Locate the cell with the specified text and output its [x, y] center coordinate. 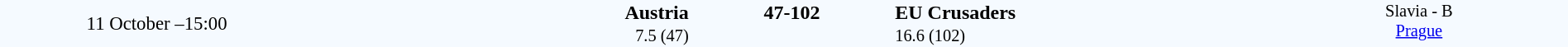
Slavia - B Prague [1419, 23]
Austria [501, 12]
16.6 (102) [1082, 36]
7.5 (47) [501, 36]
EU Crusaders [1082, 12]
47-102 [791, 12]
11 October –15:00 [157, 23]
